Extract the (x, y) coordinate from the center of the cell holding the provided text.  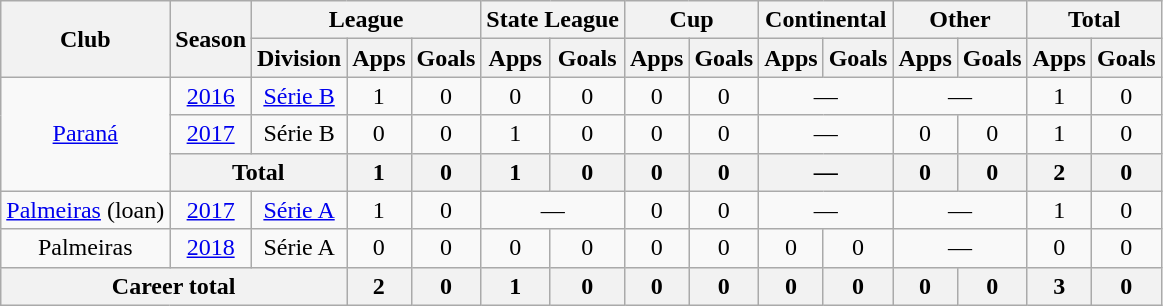
2016 (211, 96)
2018 (211, 248)
Season (211, 39)
Cup (691, 20)
Palmeiras (loan) (86, 210)
Career total (174, 286)
State League (553, 20)
3 (1059, 286)
Club (86, 39)
Palmeiras (86, 248)
Division (300, 58)
Other (960, 20)
Paraná (86, 134)
Continental (826, 20)
League (366, 20)
